From the cell containing the given text, extract its center point as (X, Y) coordinate. 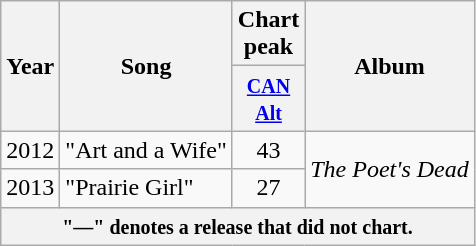
Song (146, 66)
"Art and a Wife" (146, 150)
Chart peak (268, 34)
"Prairie Girl" (146, 188)
43 (268, 150)
2012 (30, 150)
2013 (30, 188)
"—" denotes a release that did not chart. (238, 226)
Year (30, 66)
Album (390, 66)
27 (268, 188)
The Poet's Dead (390, 169)
CANAlt (268, 98)
